Find where the given text appears and provide that cell's center as [X, Y] coordinate. 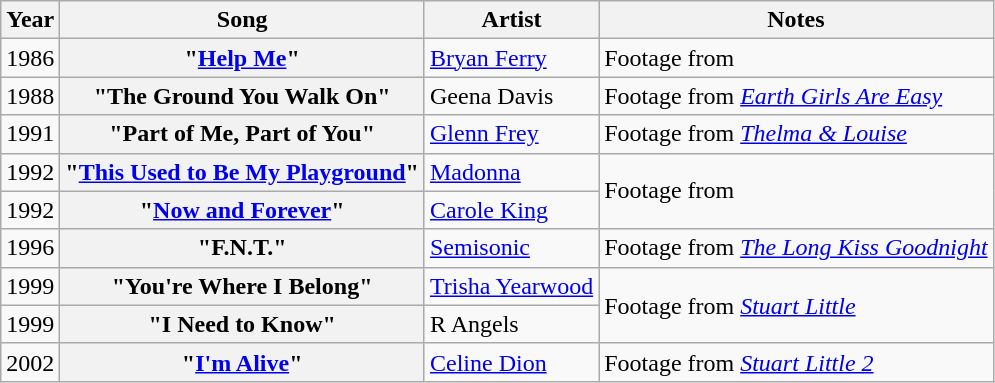
"Help Me" [242, 58]
Song [242, 20]
R Angels [511, 324]
Footage from Earth Girls Are Easy [796, 96]
"This Used to Be My Playground" [242, 172]
Notes [796, 20]
1991 [30, 134]
Trisha Yearwood [511, 286]
Madonna [511, 172]
Geena Davis [511, 96]
1988 [30, 96]
"You're Where I Belong" [242, 286]
2002 [30, 362]
1986 [30, 58]
"Now and Forever" [242, 210]
"F.N.T." [242, 248]
Artist [511, 20]
1996 [30, 248]
Footage from Stuart Little [796, 305]
Year [30, 20]
"The Ground You Walk On" [242, 96]
Bryan Ferry [511, 58]
Glenn Frey [511, 134]
"I Need to Know" [242, 324]
Footage from Thelma & Louise [796, 134]
"Part of Me, Part of You" [242, 134]
Celine Dion [511, 362]
Carole King [511, 210]
Footage from Stuart Little 2 [796, 362]
"I'm Alive" [242, 362]
Semisonic [511, 248]
Footage from The Long Kiss Goodnight [796, 248]
